Provide the (x, y) coordinate of the cell's center where the given text is located.  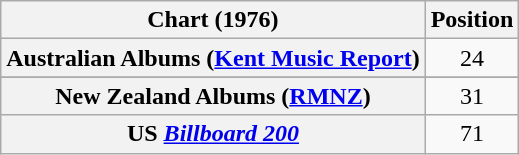
Chart (1976) (213, 20)
24 (472, 58)
31 (472, 96)
US Billboard 200 (213, 134)
Position (472, 20)
71 (472, 134)
Australian Albums (Kent Music Report) (213, 58)
New Zealand Albums (RMNZ) (213, 96)
